From the cell containing the given text, extract its center point as (X, Y) coordinate. 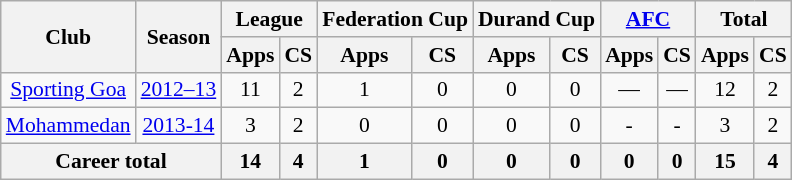
Mohammedan (68, 126)
Career total (112, 162)
Season (179, 36)
2012–13 (179, 90)
Club (68, 36)
AFC (648, 19)
Sporting Goa (68, 90)
15 (725, 162)
12 (725, 90)
2013-14 (179, 126)
League (269, 19)
11 (250, 90)
Durand Cup (536, 19)
Federation Cup (395, 19)
14 (250, 162)
Total (744, 19)
